Detect which cell encompasses the target text, then output its (x, y) center coordinate. 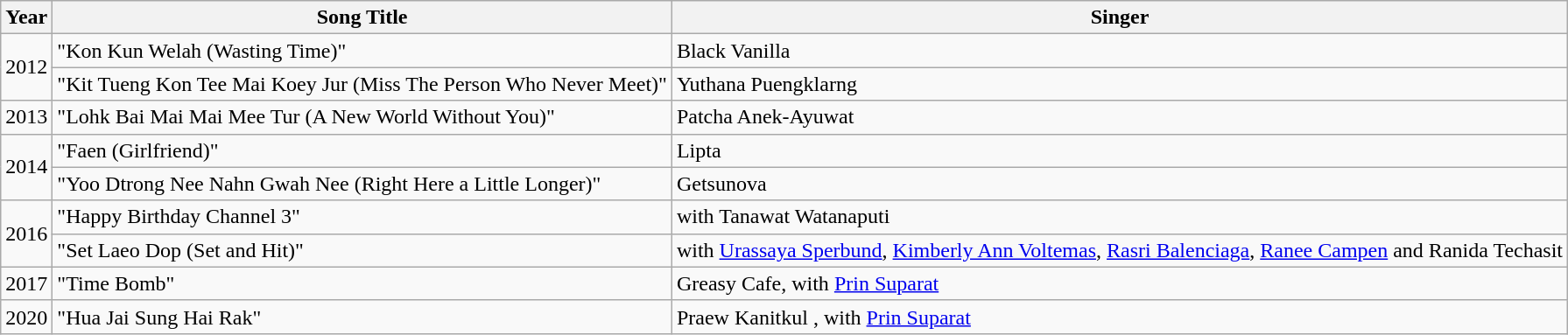
2020 (26, 317)
"Kon Kun Welah (Wasting Time)" (362, 51)
Lipta (1119, 150)
2013 (26, 117)
Song Title (362, 17)
"Happy Birthday Channel 3" (362, 217)
with Urassaya Sperbund, Kimberly Ann Voltemas, Rasri Balenciaga, Ranee Campen and Ranida Techasit (1119, 250)
2012 (26, 67)
Greasy Cafe, with Prin Suparat (1119, 283)
2017 (26, 283)
2014 (26, 167)
"Kit Tueng Kon Tee Mai Koey Jur (Miss The Person Who Never Meet)" (362, 84)
"Faen (Girlfriend)" (362, 150)
Year (26, 17)
Yuthana Puengklarng (1119, 84)
"Lohk Bai Mai Mai Mee Tur (A New World Without You)" (362, 117)
2016 (26, 234)
Patcha Anek-Ayuwat (1119, 117)
"Hua Jai Sung Hai Rak" (362, 317)
"Set Laeo Dop (Set and Hit)" (362, 250)
Singer (1119, 17)
Praew Kanitkul , with Prin Suparat (1119, 317)
"Time Bomb" (362, 283)
Getsunova (1119, 184)
with Tanawat Watanaputi (1119, 217)
Black Vanilla (1119, 51)
"Yoo Dtrong Nee Nahn Gwah Nee (Right Here a Little Longer)" (362, 184)
